Capture the cell that displays the provided text and extract its [x, y] central coordinate. 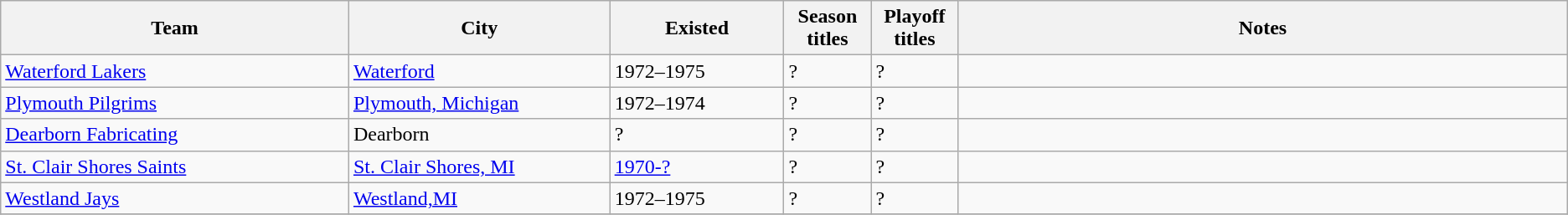
Dearborn Fabricating [175, 135]
Westland,MI [479, 198]
St. Clair Shores Saints [175, 166]
1970-? [697, 166]
1972–1974 [697, 103]
Playoff titles [915, 28]
Plymouth, Michigan [479, 103]
Waterford Lakers [175, 71]
Season titles [828, 28]
Plymouth Pilgrims [175, 103]
Waterford [479, 71]
Notes [1263, 28]
City [479, 28]
Team [175, 28]
St. Clair Shores, MI [479, 166]
Existed [697, 28]
Westland Jays [175, 198]
Dearborn [479, 135]
